Search for the cell housing the specified text and yield its (x, y) center coordinate. 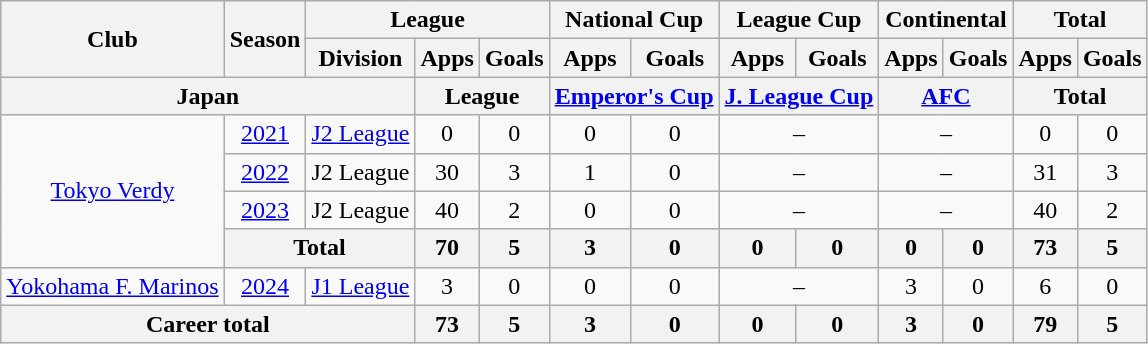
Division (360, 58)
National Cup (634, 20)
Season (265, 39)
2022 (265, 172)
Club (112, 39)
30 (447, 172)
League Cup (799, 20)
Emperor's Cup (634, 96)
J. League Cup (799, 96)
Career total (208, 324)
6 (1045, 286)
70 (447, 248)
31 (1045, 172)
AFC (946, 96)
Japan (208, 96)
2021 (265, 134)
Continental (946, 20)
1 (590, 172)
2024 (265, 286)
Yokohama F. Marinos (112, 286)
Tokyo Verdy (112, 191)
J1 League (360, 286)
2023 (265, 210)
79 (1045, 324)
